Locate the cell with the specified text and output its [X, Y] center coordinate. 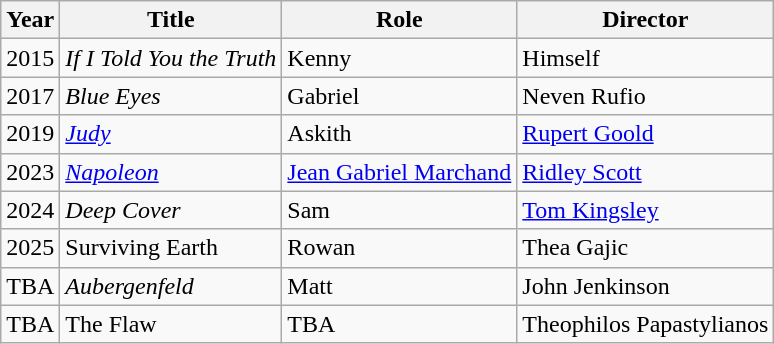
If I Told You the Truth [171, 58]
Year [30, 20]
Surviving Earth [171, 248]
Rupert Goold [646, 134]
Kenny [400, 58]
Thea Gajic [646, 248]
2024 [30, 210]
Matt [400, 286]
Aubergenfeld [171, 286]
Role [400, 20]
2017 [30, 96]
Napoleon [171, 172]
Rowan [400, 248]
Sam [400, 210]
John Jenkinson [646, 286]
Tom Kingsley [646, 210]
The Flaw [171, 324]
Deep Cover [171, 210]
Jean Gabriel Marchand [400, 172]
Theophilos Papastylianos [646, 324]
Title [171, 20]
Askith [400, 134]
Director [646, 20]
Ridley Scott [646, 172]
Neven Rufio [646, 96]
2019 [30, 134]
2025 [30, 248]
Gabriel [400, 96]
2015 [30, 58]
Blue Eyes [171, 96]
2023 [30, 172]
Himself [646, 58]
Judy [171, 134]
